Return the [x, y] coordinate for the center point of the cell that contains the specified text.  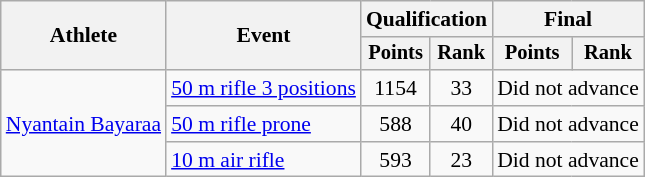
Event [264, 36]
Qualification [426, 19]
588 [396, 124]
40 [461, 124]
1154 [396, 88]
Athlete [84, 36]
Final [568, 19]
50 m rifle prone [264, 124]
33 [461, 88]
Nyantain Bayaraa [84, 124]
50 m rifle 3 positions [264, 88]
